Provide the [X, Y] coordinate of the cell's center where the given text is located.  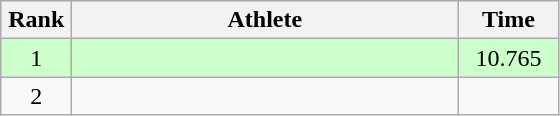
10.765 [508, 58]
Rank [36, 20]
2 [36, 96]
Time [508, 20]
Athlete [265, 20]
1 [36, 58]
